Detect which cell encompasses the target text, then output its (x, y) center coordinate. 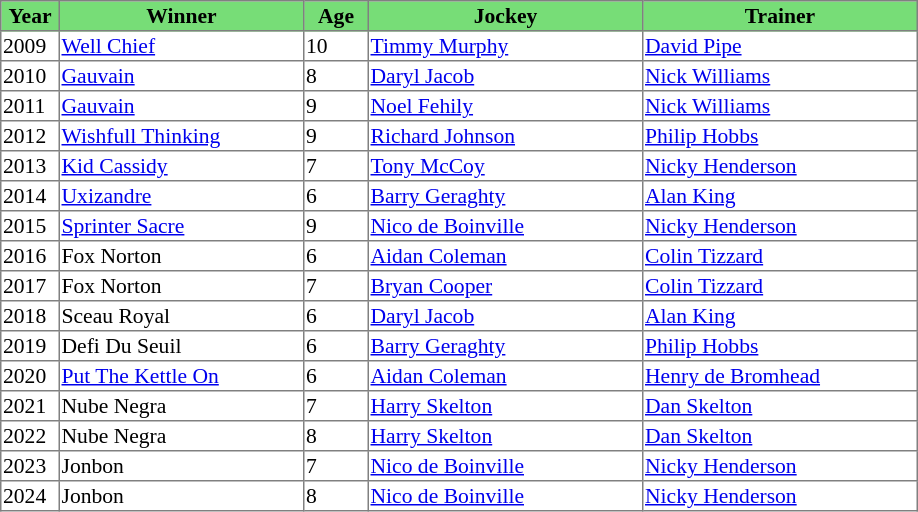
2019 (30, 346)
Tony McCoy (505, 166)
2021 (30, 406)
Kid Cassidy (181, 166)
2014 (30, 196)
Uxizandre (181, 196)
2016 (30, 256)
Well Chief (181, 46)
Defi Du Seuil (181, 346)
Bryan Cooper (505, 286)
Sprinter Sacre (181, 226)
David Pipe (780, 46)
2024 (30, 496)
Trainer (780, 16)
2013 (30, 166)
2020 (30, 376)
2018 (30, 316)
2017 (30, 286)
Age (336, 16)
2012 (30, 136)
2009 (30, 46)
Noel Fehily (505, 106)
Timmy Murphy (505, 46)
2023 (30, 466)
Put The Kettle On (181, 376)
2015 (30, 226)
10 (336, 46)
Jockey (505, 16)
Wishfull Thinking (181, 136)
2011 (30, 106)
Year (30, 16)
Henry de Bromhead (780, 376)
Sceau Royal (181, 316)
2022 (30, 436)
2010 (30, 76)
Winner (181, 16)
Richard Johnson (505, 136)
